Capture the cell that displays the provided text and extract its (x, y) central coordinate. 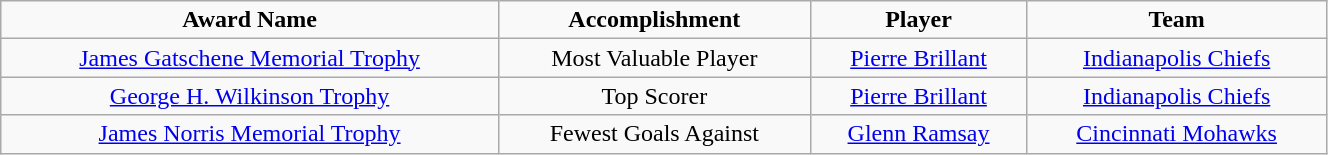
George H. Wilkinson Trophy (250, 96)
James Norris Memorial Trophy (250, 134)
James Gatschene Memorial Trophy (250, 58)
Team (1177, 20)
Glenn Ramsay (918, 134)
Most Valuable Player (654, 58)
Award Name (250, 20)
Top Scorer (654, 96)
Player (918, 20)
Cincinnati Mohawks (1177, 134)
Fewest Goals Against (654, 134)
Accomplishment (654, 20)
